Find where the given text appears and provide that cell's center as (x, y) coordinate. 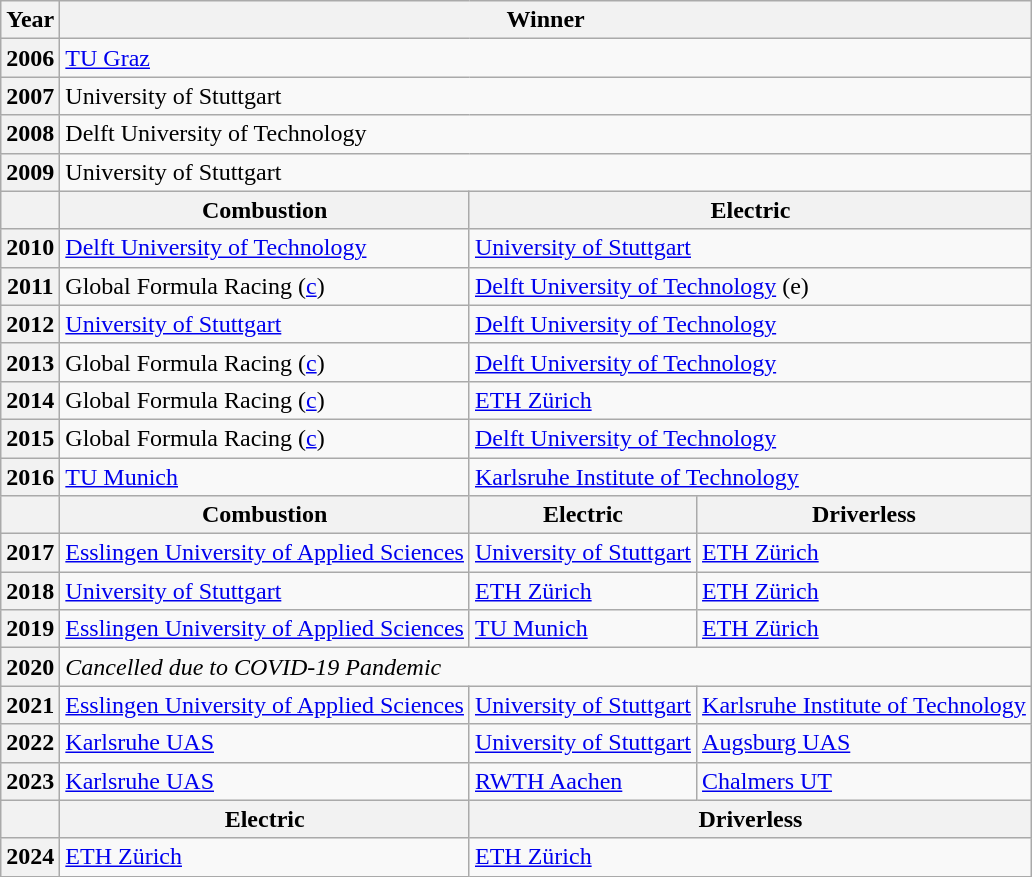
2024 (30, 857)
2007 (30, 96)
2011 (30, 286)
2015 (30, 438)
2006 (30, 58)
Year (30, 20)
2014 (30, 400)
2012 (30, 324)
2016 (30, 477)
2008 (30, 134)
2020 (30, 667)
2013 (30, 362)
2010 (30, 248)
Delft University of Technology (e) (750, 286)
RWTH Aachen (582, 781)
2021 (30, 705)
2017 (30, 553)
2018 (30, 591)
2009 (30, 172)
Cancelled due to COVID-19 Pandemic (546, 667)
Augsburg UAS (864, 743)
Winner (546, 20)
2022 (30, 743)
TU Graz (546, 58)
2019 (30, 629)
2023 (30, 781)
Chalmers UT (864, 781)
